Provide the (x, y) coordinate of the cell's center where the given text is located.  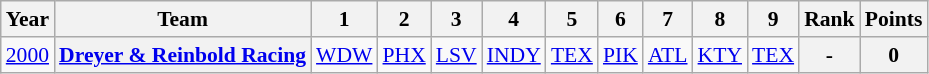
WDW (344, 55)
1 (344, 19)
ATL (668, 55)
2000 (28, 55)
- (830, 55)
3 (456, 19)
LSV (456, 55)
7 (668, 19)
6 (620, 19)
INDY (514, 55)
KTY (720, 55)
5 (572, 19)
Rank (830, 19)
8 (720, 19)
Team (182, 19)
PIK (620, 55)
Dreyer & Reinbold Racing (182, 55)
PHX (404, 55)
Year (28, 19)
Points (894, 19)
0 (894, 55)
9 (773, 19)
2 (404, 19)
4 (514, 19)
